Find where the given text appears and provide that cell's center as [X, Y] coordinate. 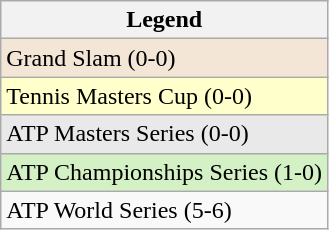
ATP Masters Series (0-0) [164, 134]
Tennis Masters Cup (0-0) [164, 96]
ATP World Series (5-6) [164, 210]
Grand Slam (0-0) [164, 58]
ATP Championships Series (1-0) [164, 172]
Legend [164, 20]
